Find where the given text appears and provide that cell's center as (X, Y) coordinate. 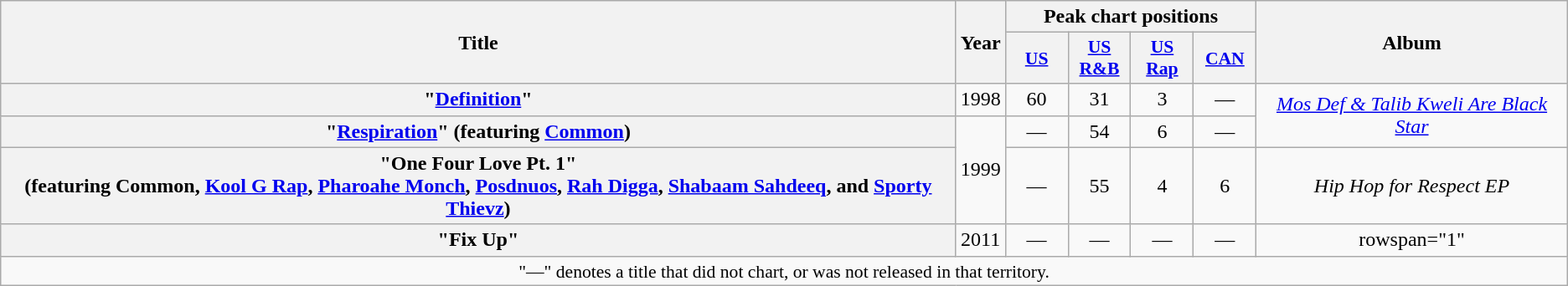
"Respiration" (featuring Common) (478, 131)
55 (1099, 186)
USR&B (1099, 59)
USRap (1163, 59)
CAN (1225, 59)
Title (478, 42)
4 (1163, 186)
"Fix Up" (478, 240)
Album (1412, 42)
Mos Def & Talib Kweli Are Black Star (1412, 115)
3 (1163, 100)
"Definition" (478, 100)
"—" denotes a title that did not chart, or was not released in that territory. (784, 271)
Hip Hop for Respect EP (1412, 186)
1998 (980, 100)
54 (1099, 131)
"One Four Love Pt. 1"(featuring Common, Kool G Rap, Pharoahe Monch, Posdnuos, Rah Digga, Shabaam Sahdeeq, and Sporty Thievz) (478, 186)
US (1037, 59)
Year (980, 42)
1999 (980, 170)
Peak chart positions (1131, 17)
rowspan="1" (1412, 240)
2011 (980, 240)
60 (1037, 100)
31 (1099, 100)
